Extract the [x, y] coordinate from the center of the cell holding the provided text.  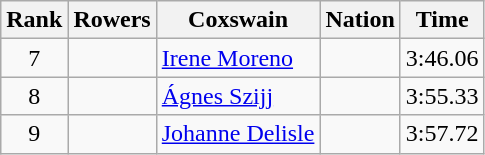
9 [34, 134]
Nation [360, 20]
Ágnes Szijj [238, 96]
8 [34, 96]
3:46.06 [442, 58]
Irene Moreno [238, 58]
Rowers [112, 20]
Coxswain [238, 20]
Johanne Delisle [238, 134]
3:55.33 [442, 96]
7 [34, 58]
Rank [34, 20]
3:57.72 [442, 134]
Time [442, 20]
